Find where the given text appears and provide that cell's center as (x, y) coordinate. 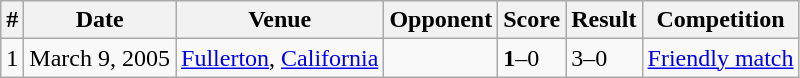
Opponent (441, 20)
Venue (280, 20)
Result (604, 20)
# (12, 20)
3–0 (604, 58)
1 (12, 58)
1–0 (532, 58)
March 9, 2005 (100, 58)
Competition (720, 20)
Date (100, 20)
Score (532, 20)
Friendly match (720, 58)
Fullerton, California (280, 58)
